For the text-containing cell, return its midpoint in [x, y] coordinate format. 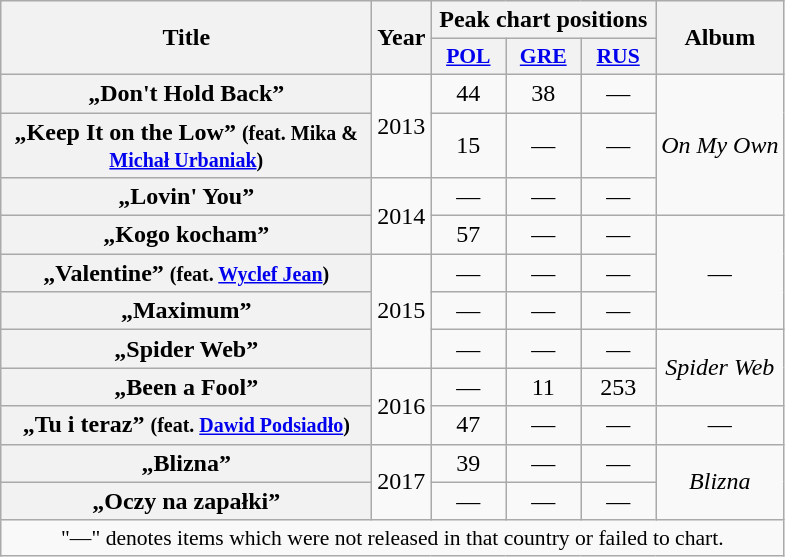
„Keep It on the Low” (feat. Mika & Michał Urbaniak) [186, 144]
Spider Web [720, 368]
47 [468, 425]
„Spider Web” [186, 349]
38 [544, 93]
RUS [618, 57]
„Kogo kocham” [186, 235]
Year [402, 38]
„Oczy na zapałki” [186, 501]
Album [720, 38]
„Tu i teraz” (feat. Dawid Podsiadło) [186, 425]
2017 [402, 482]
„Maximum” [186, 311]
15 [468, 144]
„Lovin' You” [186, 197]
11 [544, 387]
44 [468, 93]
57 [468, 235]
Blizna [720, 482]
253 [618, 387]
„Don't Hold Back” [186, 93]
POL [468, 57]
On My Own [720, 144]
2016 [402, 406]
2015 [402, 311]
„Valentine” (feat. Wyclef Jean) [186, 273]
GRE [544, 57]
39 [468, 463]
Title [186, 38]
2014 [402, 216]
"—" denotes items which were not released in that country or failed to chart. [392, 538]
2013 [402, 126]
Peak chart positions [544, 20]
„Blizna” [186, 463]
„Been a Fool” [186, 387]
